Extract the [x, y] coordinate from the center of the cell holding the provided text.  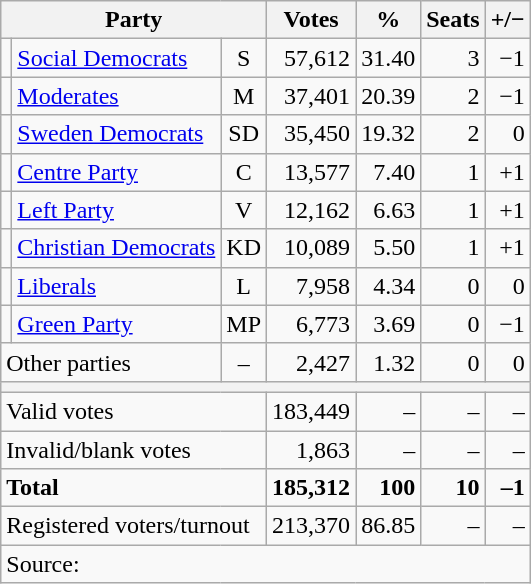
13,577 [312, 172]
1.32 [388, 362]
2,427 [312, 362]
Liberals [116, 286]
Sweden Democrats [116, 134]
Valid votes [134, 411]
10 [453, 488]
7.40 [388, 172]
Centre Party [116, 172]
Total [134, 488]
Source: [266, 564]
4.34 [388, 286]
Left Party [116, 210]
10,089 [312, 248]
6,773 [312, 324]
3.69 [388, 324]
100 [388, 488]
% [388, 20]
V [244, 210]
Votes [312, 20]
Other parties [111, 362]
6.63 [388, 210]
57,612 [312, 58]
35,450 [312, 134]
MP [244, 324]
183,449 [312, 411]
Registered voters/turnout [134, 526]
S [244, 58]
C [244, 172]
SD [244, 134]
3 [453, 58]
185,312 [312, 488]
Social Democrats [116, 58]
+/− [508, 20]
7,958 [312, 286]
KD [244, 248]
Moderates [116, 96]
5.50 [388, 248]
213,370 [312, 526]
86.85 [388, 526]
19.32 [388, 134]
Invalid/blank votes [134, 449]
12,162 [312, 210]
M [244, 96]
Green Party [116, 324]
Seats [453, 20]
Christian Democrats [116, 248]
31.40 [388, 58]
–1 [508, 488]
1,863 [312, 449]
Party [134, 20]
37,401 [312, 96]
L [244, 286]
20.39 [388, 96]
